Pinpoint the cell where the given text exists, returning its [X, Y] midpoint coordinate. 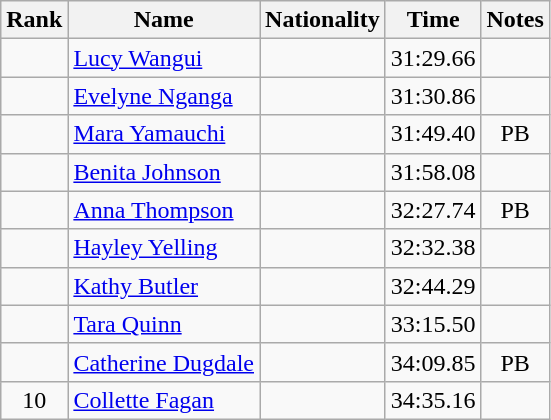
Notes [515, 20]
31:29.66 [433, 58]
Lucy Wangui [164, 58]
Hayley Yelling [164, 248]
Benita Johnson [164, 172]
Anna Thompson [164, 210]
32:44.29 [433, 286]
Name [164, 20]
32:32.38 [433, 248]
33:15.50 [433, 324]
Tara Quinn [164, 324]
31:49.40 [433, 134]
Catherine Dugdale [164, 362]
Time [433, 20]
Evelyne Nganga [164, 96]
34:09.85 [433, 362]
34:35.16 [433, 400]
Nationality [323, 20]
Mara Yamauchi [164, 134]
Collette Fagan [164, 400]
32:27.74 [433, 210]
31:30.86 [433, 96]
Kathy Butler [164, 286]
Rank [34, 20]
10 [34, 400]
31:58.08 [433, 172]
